Identify which cell holds the provided text, then report its (x, y) central coordinate. 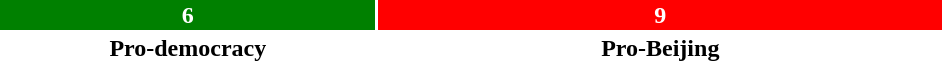
6 (188, 15)
9 (660, 15)
